Return (X, Y) of the center of cell containing provided text 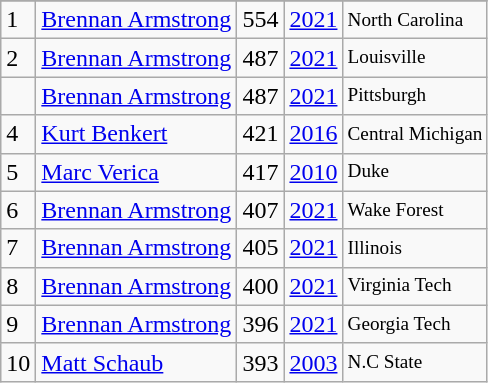
Georgia Tech (415, 324)
407 (260, 210)
Matt Schaub (136, 362)
Illinois (415, 248)
Kurt Benkert (136, 134)
Duke (415, 172)
396 (260, 324)
2010 (314, 172)
Pittsburgh (415, 96)
Wake Forest (415, 210)
393 (260, 362)
554 (260, 20)
Central Michigan (415, 134)
6 (18, 210)
N.C State (415, 362)
North Carolina (415, 20)
400 (260, 286)
5 (18, 172)
7 (18, 248)
1 (18, 20)
Virginia Tech (415, 286)
Marc Verica (136, 172)
8 (18, 286)
421 (260, 134)
Louisville (415, 58)
2003 (314, 362)
2016 (314, 134)
9 (18, 324)
4 (18, 134)
10 (18, 362)
417 (260, 172)
2 (18, 58)
405 (260, 248)
